Return [X, Y] of the center of cell containing provided text 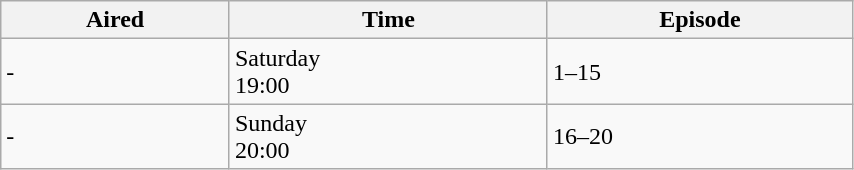
1–15 [700, 72]
Saturday 19:00 [388, 72]
16–20 [700, 136]
Time [388, 20]
Episode [700, 20]
Sunday 20:00 [388, 136]
Aired [116, 20]
